Find where the given text appears and provide that cell's center as (X, Y) coordinate. 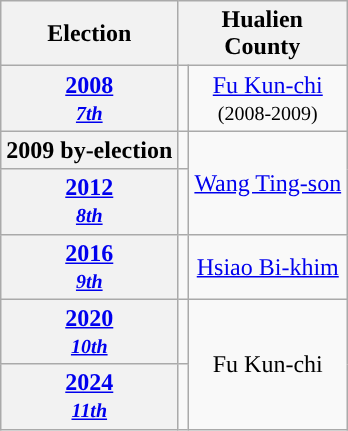
202411th (90, 396)
Hualien County (262, 34)
202010th (90, 332)
Fu Kun-chi(2008-2009) (268, 98)
20087th (90, 98)
2009 by-election (90, 150)
Wang Ting-son (268, 182)
Election (90, 34)
Hsiao Bi-khim (268, 266)
20169th (90, 266)
20128th (90, 202)
Fu Kun-chi (268, 364)
